From the cell containing the given text, extract its center point as [x, y] coordinate. 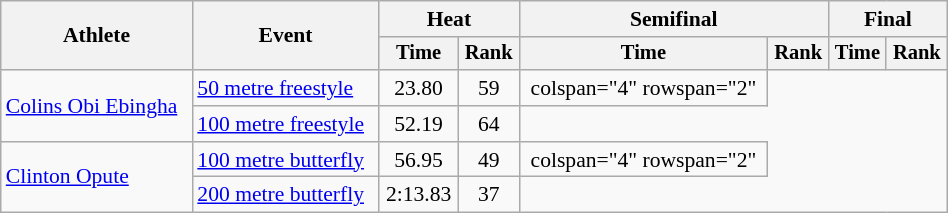
Event [285, 36]
59 [488, 88]
Athlete [97, 36]
Semifinal [674, 19]
56.95 [419, 160]
Heat [449, 19]
200 metre butterfly [285, 195]
49 [488, 160]
23.80 [419, 88]
2:13.83 [419, 195]
100 metre freestyle [285, 124]
Clinton Opute [97, 178]
37 [488, 195]
Final [888, 19]
Colins Obi Ebingha [97, 106]
100 metre butterfly [285, 160]
52.19 [419, 124]
50 metre freestyle [285, 88]
64 [488, 124]
